Search for the cell housing the specified text and yield its [X, Y] center coordinate. 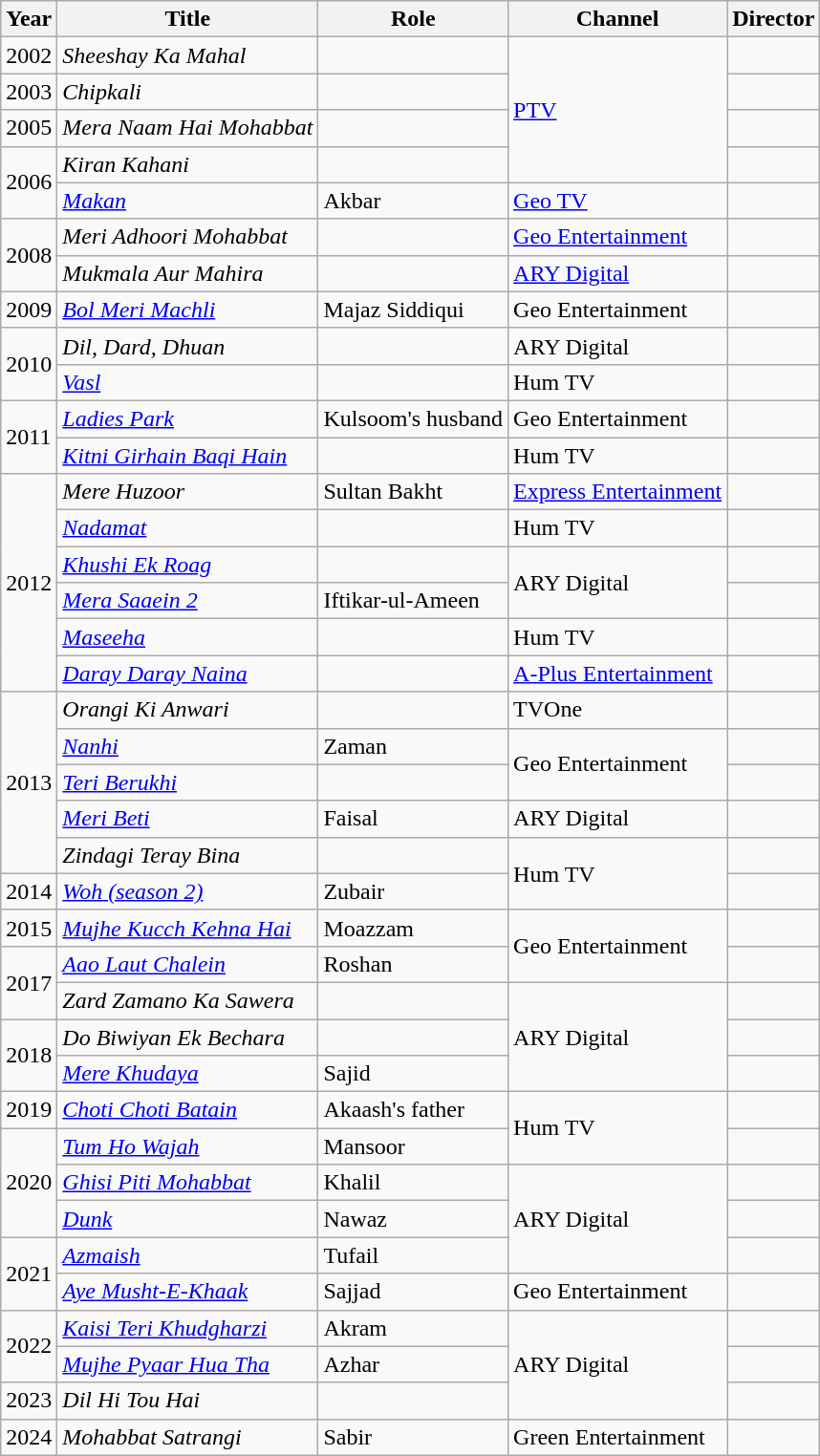
Daray Daray Naina [187, 674]
2012 [29, 583]
Faisal [413, 819]
2003 [29, 92]
Khushi Ek Roag [187, 565]
Kiran Kahani [187, 164]
Dunk [187, 1219]
Bol Meri Machli [187, 310]
Dil, Dard, Dhuan [187, 346]
Director [774, 19]
Mere Khudaya [187, 1074]
Maseeha [187, 637]
Mansoor [413, 1146]
2010 [29, 364]
Sajjad [413, 1292]
Makan [187, 201]
Dil Hi Tou Hai [187, 1401]
Meri Adhoori Mohabbat [187, 237]
Nadamat [187, 528]
Chipkali [187, 92]
Mere Huzoor [187, 492]
Express Entertainment [617, 492]
Mera Saaein 2 [187, 601]
A-Plus Entertainment [617, 674]
2019 [29, 1110]
2002 [29, 55]
2006 [29, 182]
Majaz Siddiqui [413, 310]
Kulsoom's husband [413, 418]
2015 [29, 928]
Zubair [413, 891]
Tufail [413, 1255]
Nawaz [413, 1219]
Meri Beti [187, 819]
Zindagi Teray Bina [187, 855]
Green Entertainment [617, 1437]
2021 [29, 1274]
Choti Choti Batain [187, 1110]
Woh (season 2) [187, 891]
Ladies Park [187, 418]
Geo TV [617, 201]
2017 [29, 982]
2020 [29, 1183]
2022 [29, 1346]
TVOne [617, 710]
Orangi Ki Anwari [187, 710]
Title [187, 19]
Vasl [187, 382]
Akbar [413, 201]
Sajid [413, 1074]
Nanhi [187, 746]
Mukmala Aur Mahira [187, 273]
Mujhe Kucch Kehna Hai [187, 928]
Mujhe Pyaar Hua Tha [187, 1364]
2008 [29, 255]
Moazzam [413, 928]
Zard Zamano Ka Sawera [187, 1000]
2005 [29, 128]
Mera Naam Hai Mohabbat [187, 128]
Sheeshay Ka Mahal [187, 55]
Akaash's father [413, 1110]
Azmaish [187, 1255]
Tum Ho Wajah [187, 1146]
Zaman [413, 746]
Iftikar-ul-Ameen [413, 601]
2009 [29, 310]
2013 [29, 782]
2011 [29, 437]
Teri Berukhi [187, 782]
PTV [617, 110]
Khalil [413, 1183]
Aye Musht-E-Khaak [187, 1292]
2024 [29, 1437]
Channel [617, 19]
Mohabbat Satrangi [187, 1437]
Aao Laut Chalein [187, 964]
Kaisi Teri Khudgharzi [187, 1328]
Role [413, 19]
Do Biwiyan Ek Bechara [187, 1037]
Akram [413, 1328]
Sabir [413, 1437]
Kitni Girhain Baqi Hain [187, 456]
Year [29, 19]
Ghisi Piti Mohabbat [187, 1183]
Roshan [413, 964]
Sultan Bakht [413, 492]
2014 [29, 891]
2023 [29, 1401]
Azhar [413, 1364]
2018 [29, 1055]
